Find where the given text appears and provide that cell's center as [X, Y] coordinate. 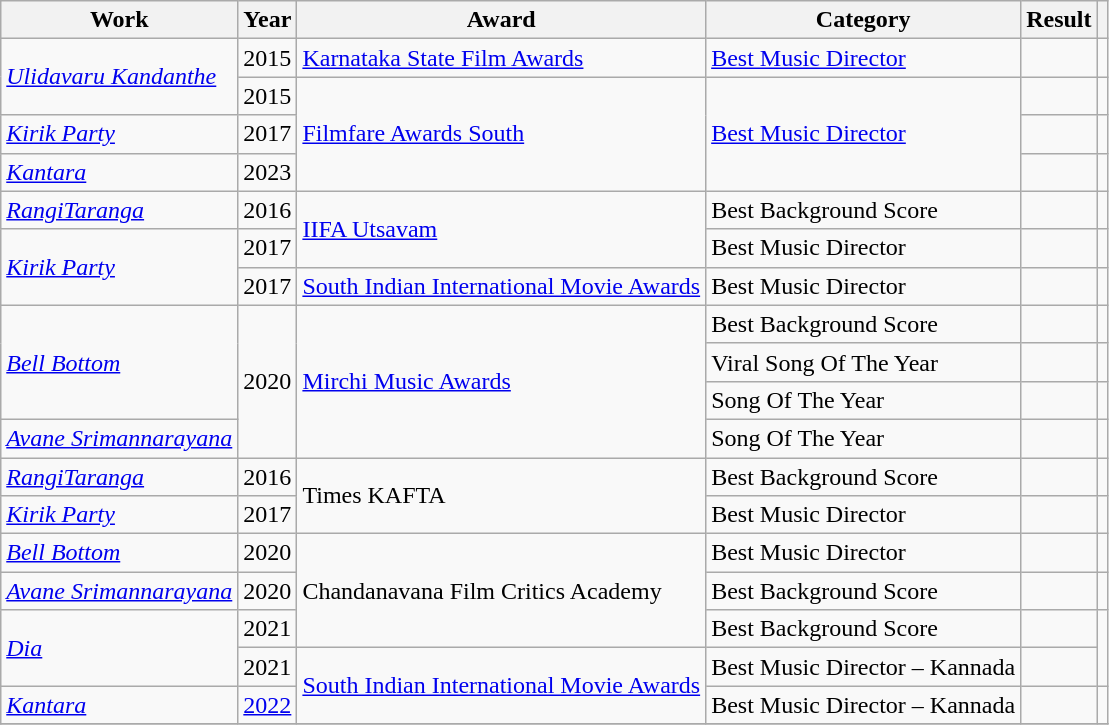
Filmfare Awards South [502, 134]
Ulidavaru Kandanthe [120, 77]
Chandanavana Film Critics Academy [502, 591]
Dia [120, 648]
Mirchi Music Awards [502, 381]
2023 [268, 172]
Karnataka State Film Awards [502, 58]
IIFA Utsavam [502, 229]
Viral Song Of The Year [864, 362]
2022 [268, 705]
Result [1059, 20]
Times KAFTA [502, 496]
Category [864, 20]
Award [502, 20]
Year [268, 20]
Work [120, 20]
